Determine the (x, y) coordinate at the center of the cell enclosing the given text.  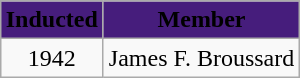
1942 (52, 58)
Member (201, 20)
James F. Broussard (201, 58)
Inducted (52, 20)
